Detect which cell encompasses the target text, then output its [X, Y] center coordinate. 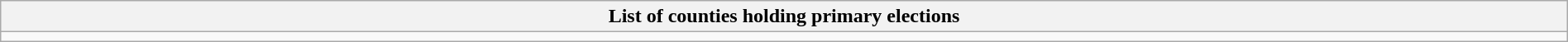
List of counties holding primary elections [784, 16]
